Output the (X, Y) coordinate of the center of the cell containing the given text.  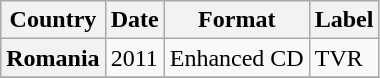
Country (53, 20)
Label (344, 20)
Enhanced CD (236, 58)
Romania (53, 58)
Format (236, 20)
2011 (134, 58)
TVR (344, 58)
Date (134, 20)
